Scan for the cell matching the given text and deliver its (x, y) coordinate at center. 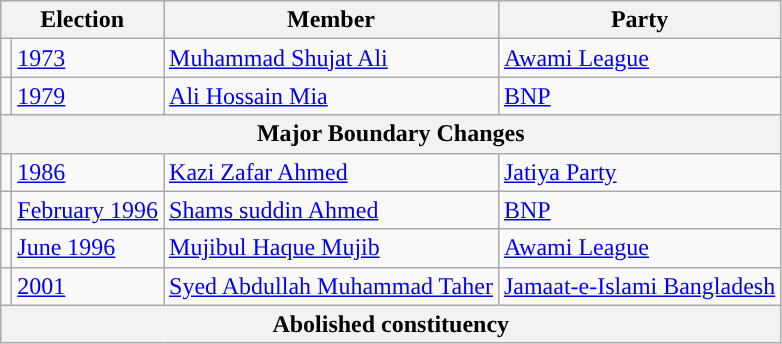
Ali Hossain Mia (332, 96)
1973 (88, 58)
Party (639, 20)
Shams suddin Ahmed (332, 210)
February 1996 (88, 210)
Jatiya Party (639, 172)
Syed Abdullah Muhammad Taher (332, 286)
Major Boundary Changes (391, 134)
Member (332, 20)
June 1996 (88, 248)
Kazi Zafar Ahmed (332, 172)
1979 (88, 96)
Jamaat-e-Islami Bangladesh (639, 286)
Election (82, 20)
Muhammad Shujat Ali (332, 58)
1986 (88, 172)
Mujibul Haque Mujib (332, 248)
Abolished constituency (391, 324)
2001 (88, 286)
